Pinpoint the cell where the given text exists, returning its [x, y] midpoint coordinate. 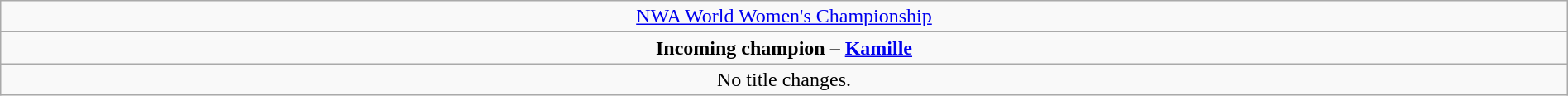
NWA World Women's Championship [784, 17]
No title changes. [784, 79]
Incoming champion – Kamille [784, 48]
